Find where the given text appears and provide that cell's center as (X, Y) coordinate. 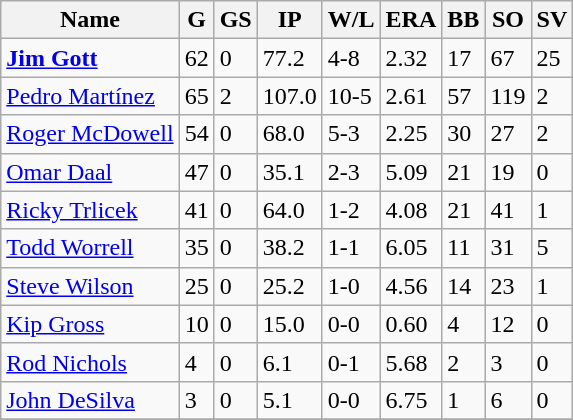
2.32 (411, 58)
65 (196, 96)
12 (508, 324)
77.2 (290, 58)
SV (552, 20)
10 (196, 324)
31 (508, 248)
5.09 (411, 172)
6.05 (411, 248)
23 (508, 286)
2.61 (411, 96)
1-2 (351, 210)
15.0 (290, 324)
4.08 (411, 210)
IP (290, 20)
6 (508, 400)
5.1 (290, 400)
62 (196, 58)
17 (464, 58)
25.2 (290, 286)
119 (508, 96)
0.60 (411, 324)
107.0 (290, 96)
BB (464, 20)
67 (508, 58)
4-8 (351, 58)
5.68 (411, 362)
Pedro Martínez (90, 96)
54 (196, 134)
GS (236, 20)
4.56 (411, 286)
1-1 (351, 248)
6.75 (411, 400)
47 (196, 172)
19 (508, 172)
Omar Daal (90, 172)
Ricky Trlicek (90, 210)
14 (464, 286)
Rod Nichols (90, 362)
5-3 (351, 134)
5 (552, 248)
30 (464, 134)
2.25 (411, 134)
W/L (351, 20)
John DeSilva (90, 400)
Jim Gott (90, 58)
Kip Gross (90, 324)
57 (464, 96)
2-3 (351, 172)
68.0 (290, 134)
38.2 (290, 248)
1-0 (351, 286)
11 (464, 248)
SO (508, 20)
6.1 (290, 362)
Name (90, 20)
64.0 (290, 210)
35.1 (290, 172)
Todd Worrell (90, 248)
Roger McDowell (90, 134)
35 (196, 248)
27 (508, 134)
ERA (411, 20)
0-1 (351, 362)
10-5 (351, 96)
G (196, 20)
Steve Wilson (90, 286)
